Return [x, y] of the center of cell containing provided text 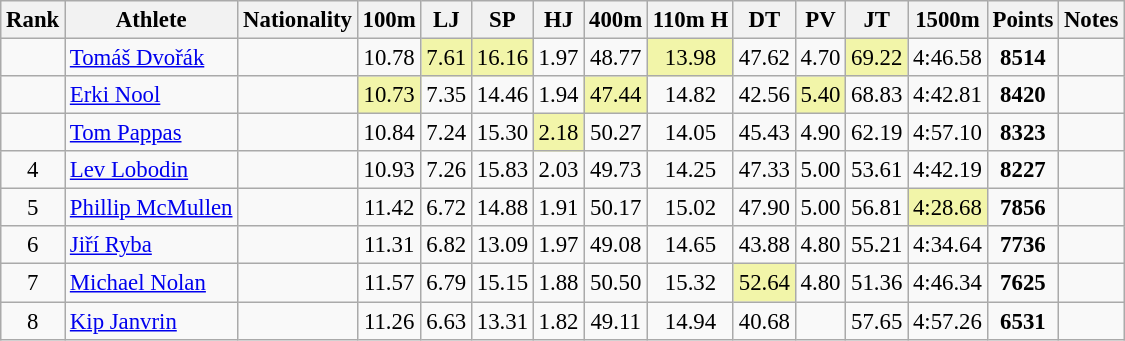
2.03 [558, 170]
6.82 [446, 245]
10.84 [389, 133]
13.98 [691, 58]
Rank [33, 20]
6.79 [446, 283]
Tom Pappas [152, 133]
7856 [1022, 208]
8420 [1022, 95]
11.57 [389, 283]
47.33 [764, 170]
16.16 [502, 58]
6531 [1022, 321]
62.19 [877, 133]
14.46 [502, 95]
40.68 [764, 321]
5 [33, 208]
4:46.58 [948, 58]
1.91 [558, 208]
JT [877, 20]
14.25 [691, 170]
4.70 [820, 58]
100m [389, 20]
Nationality [298, 20]
7625 [1022, 283]
8 [33, 321]
55.21 [877, 245]
6.63 [446, 321]
47.44 [616, 95]
Points [1022, 20]
4:57.26 [948, 321]
13.09 [502, 245]
1.94 [558, 95]
53.61 [877, 170]
6 [33, 245]
47.62 [764, 58]
2.18 [558, 133]
Erki Nool [152, 95]
52.64 [764, 283]
Phillip McMullen [152, 208]
14.05 [691, 133]
15.32 [691, 283]
56.81 [877, 208]
4:42.19 [948, 170]
10.93 [389, 170]
50.17 [616, 208]
49.11 [616, 321]
49.73 [616, 170]
15.02 [691, 208]
48.77 [616, 58]
47.90 [764, 208]
14.82 [691, 95]
8227 [1022, 170]
4:57.10 [948, 133]
400m [616, 20]
7736 [1022, 245]
LJ [446, 20]
HJ [558, 20]
SP [502, 20]
7 [33, 283]
11.31 [389, 245]
11.26 [389, 321]
10.73 [389, 95]
15.83 [502, 170]
Lev Lobodin [152, 170]
PV [820, 20]
15.15 [502, 283]
42.56 [764, 95]
50.50 [616, 283]
15.30 [502, 133]
4:42.81 [948, 95]
Notes [1092, 20]
DT [764, 20]
Athlete [152, 20]
5.40 [820, 95]
6.72 [446, 208]
Jiří Ryba [152, 245]
68.83 [877, 95]
1.88 [558, 283]
Kip Janvrin [152, 321]
Michael Nolan [152, 283]
7.26 [446, 170]
4:46.34 [948, 283]
1.82 [558, 321]
14.88 [502, 208]
Tomáš Dvořák [152, 58]
7.24 [446, 133]
110m H [691, 20]
45.43 [764, 133]
4 [33, 170]
4:28.68 [948, 208]
7.35 [446, 95]
7.61 [446, 58]
4.90 [820, 133]
13.31 [502, 321]
51.36 [877, 283]
43.88 [764, 245]
1500m [948, 20]
14.65 [691, 245]
57.65 [877, 321]
8514 [1022, 58]
49.08 [616, 245]
11.42 [389, 208]
50.27 [616, 133]
69.22 [877, 58]
8323 [1022, 133]
10.78 [389, 58]
4:34.64 [948, 245]
14.94 [691, 321]
